Identify which cell holds the provided text, then report its [x, y] central coordinate. 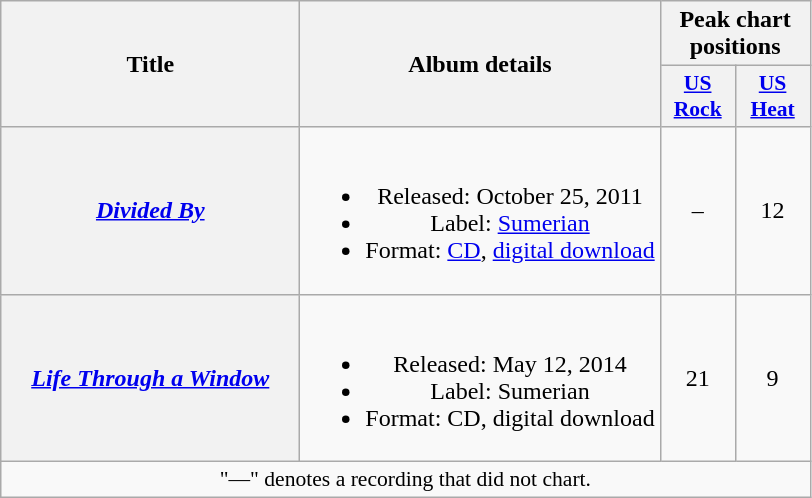
21 [698, 378]
Released: October 25, 2011Label: SumerianFormat: CD, digital download [480, 210]
9 [772, 378]
Album details [480, 64]
Title [150, 64]
– [698, 210]
Peak chart positions [735, 34]
"—" denotes a recording that did not chart. [406, 479]
Life Through a Window [150, 378]
Released: May 12, 2014Label: SumerianFormat: CD, digital download [480, 378]
12 [772, 210]
US Rock [698, 96]
Divided By [150, 210]
US Heat [772, 96]
